Pinpoint the cell where the given text exists, returning its (x, y) midpoint coordinate. 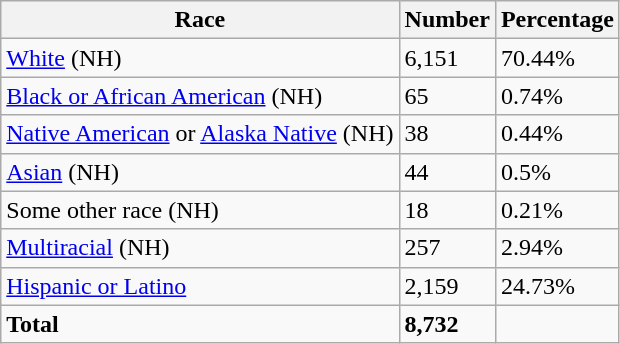
38 (447, 134)
White (NH) (200, 58)
70.44% (557, 58)
6,151 (447, 58)
Some other race (NH) (200, 210)
0.44% (557, 134)
18 (447, 210)
Number (447, 20)
Total (200, 324)
Asian (NH) (200, 172)
Race (200, 20)
0.74% (557, 96)
Multiracial (NH) (200, 248)
24.73% (557, 286)
2,159 (447, 286)
0.21% (557, 210)
65 (447, 96)
44 (447, 172)
Black or African American (NH) (200, 96)
2.94% (557, 248)
257 (447, 248)
Native American or Alaska Native (NH) (200, 134)
Hispanic or Latino (200, 286)
0.5% (557, 172)
Percentage (557, 20)
8,732 (447, 324)
